Search for the cell housing the specified text and yield its (X, Y) center coordinate. 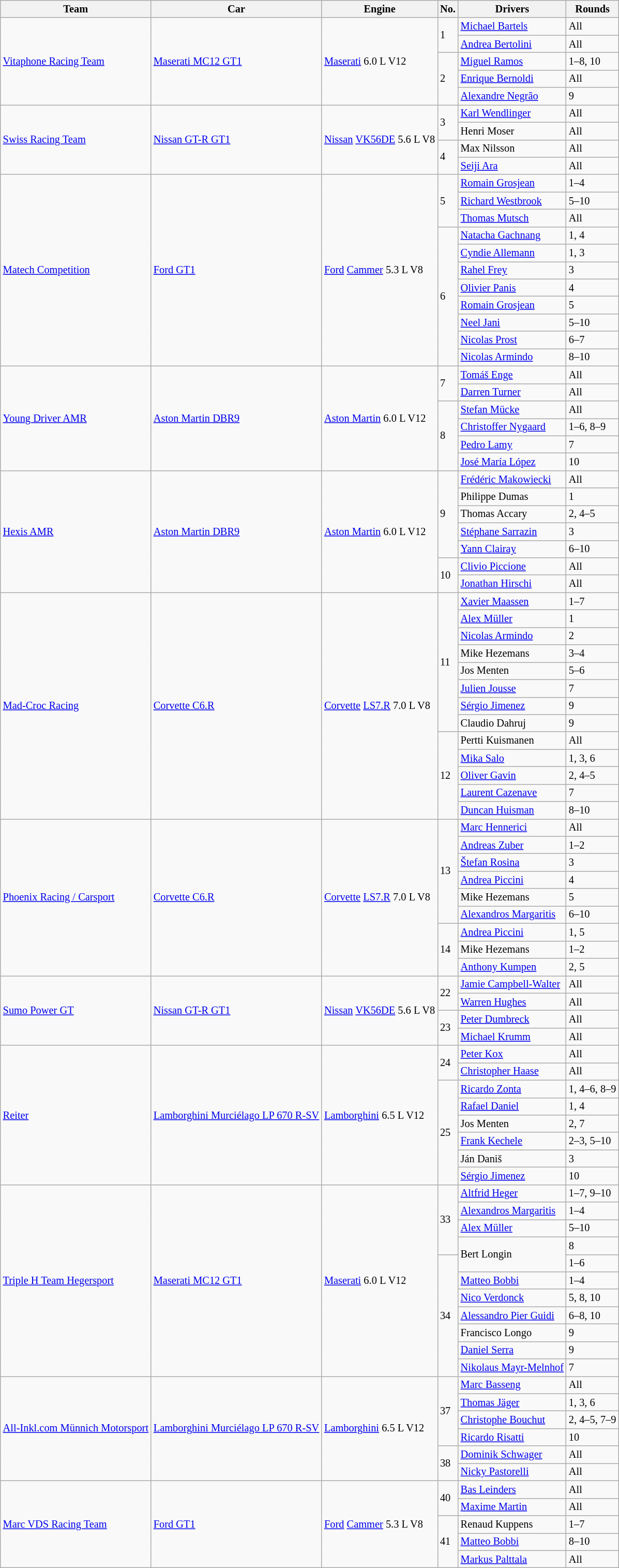
Warren Hughes (512, 1002)
Peter Dumbreck (512, 1019)
Karl Wendlinger (512, 113)
Jamie Campbell-Walter (512, 984)
Michael Krumm (512, 1037)
Natacha Gachnang (512, 235)
Anthony Kumpen (512, 967)
Marc Basseng (512, 1385)
5–6 (593, 671)
Reiter (76, 1115)
Darren Turner (512, 392)
Francisco Longo (512, 1333)
Renaud Kuppens (512, 1524)
6–8, 10 (593, 1315)
Triple H Team Hegersport (76, 1280)
Christoffer Nygaard (512, 427)
Yann Clairay (512, 549)
6–7 (593, 340)
Bas Leinders (512, 1489)
Rounds (593, 9)
Altfrid Heger (512, 1193)
37 (448, 1411)
1, 5 (593, 932)
Jonathan Hirschi (512, 584)
2, 5 (593, 967)
Stéphane Sarrazin (512, 531)
34 (448, 1315)
Nicky Pastorelli (512, 1472)
Duncan Huisman (512, 810)
Swiss Racing Team (76, 140)
Drivers (512, 9)
Seiji Ara (512, 166)
22 (448, 993)
Car (236, 9)
Richard Westbrook (512, 201)
Mika Salo (512, 758)
Philippe Dumas (512, 497)
Claudio Dahruj (512, 723)
Michael Bartels (512, 26)
1–6, 8–9 (593, 427)
Laurent Cazenave (512, 793)
No. (448, 9)
Alessandro Pier Guidi (512, 1315)
12 (448, 775)
Nikolaus Mayr-Melnhof (512, 1368)
Peter Kox (512, 1054)
Marc Hennerici (512, 827)
Oliver Gavin (512, 775)
Rafael Daniel (512, 1106)
1, 4–6, 8–9 (593, 1089)
José María López (512, 462)
Team (76, 9)
Mad-Croc Racing (76, 706)
Daniel Serra (512, 1350)
Frank Kechele (512, 1141)
Maxime Martin (512, 1507)
Enrique Bernoldi (512, 79)
Ján Daniš (512, 1159)
Rahel Frey (512, 270)
40 (448, 1498)
13 (448, 871)
Frédéric Makowiecki (512, 479)
Sumo Power GT (76, 1010)
Miguel Ramos (512, 61)
Vitaphone Racing Team (76, 61)
14 (448, 949)
23 (448, 1028)
Pertti Kuismanen (512, 741)
Andreas Zuber (512, 845)
Markus Palttala (512, 1559)
Dominik Schwager (512, 1455)
All-Inkl.com Münnich Motorsport (76, 1428)
11 (448, 662)
Stefan Mücke (512, 409)
33 (448, 1219)
Neel Jani (512, 322)
6 (448, 296)
Ricardo Risatti (512, 1437)
Clivio Piccione (512, 566)
Thomas Jäger (512, 1402)
Cyndie Allemann (512, 253)
2, 7 (593, 1123)
Thomas Accary (512, 514)
Štefan Rosina (512, 863)
1–8, 10 (593, 61)
1–7, 9–10 (593, 1193)
Matech Competition (76, 270)
Henri Moser (512, 131)
2–3, 5–10 (593, 1141)
Hexis AMR (76, 531)
Nico Verdonck (512, 1298)
Andrea Bertolini (512, 44)
Thomas Mutsch (512, 218)
3–4 (593, 654)
1–6 (593, 1263)
Phoenix Racing / Carsport (76, 897)
5, 8, 10 (593, 1298)
Pedro Lamy (512, 445)
Tomáš Enge (512, 375)
24 (448, 1063)
25 (448, 1132)
Alexandre Negrão (512, 96)
1, 3 (593, 253)
Christopher Haase (512, 1071)
Christophe Bouchut (512, 1419)
Max Nilsson (512, 149)
Xavier Maassen (512, 601)
Olivier Panis (512, 288)
38 (448, 1463)
Julien Jousse (512, 688)
Marc VDS Racing Team (76, 1524)
Ricardo Zonta (512, 1089)
Engine (380, 9)
41 (448, 1541)
Bert Longin (512, 1254)
Nicolas Prost (512, 340)
2, 4–5, 7–9 (593, 1419)
Young Driver AMR (76, 418)
